Return [X, Y] of the center of cell containing provided text 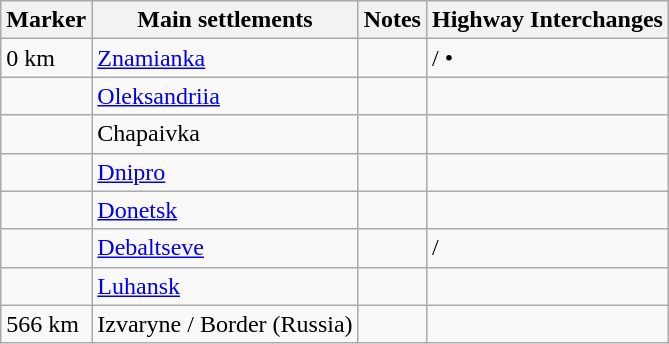
/ [547, 248]
Notes [392, 20]
Oleksandriia [225, 96]
Dnipro [225, 172]
Izvaryne / Border (Russia) [225, 324]
Highway Interchanges [547, 20]
/ • [547, 58]
0 km [46, 58]
Marker [46, 20]
Main settlements [225, 20]
Debaltseve [225, 248]
Chapaivka [225, 134]
Znamianka [225, 58]
Luhansk [225, 286]
566 km [46, 324]
Donetsk [225, 210]
